Return [X, Y] of the center of cell containing provided text 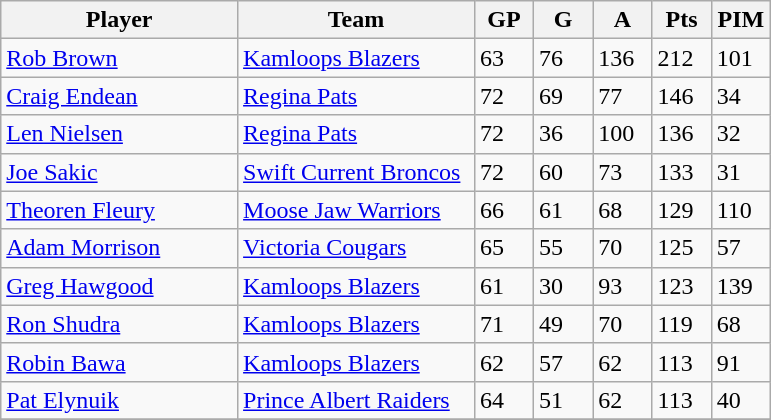
133 [682, 172]
Adam Morrison [120, 248]
40 [740, 400]
Player [120, 20]
69 [564, 96]
Prince Albert Raiders [356, 400]
146 [682, 96]
Robin Bawa [120, 362]
65 [504, 248]
Ron Shudra [120, 324]
GP [504, 20]
36 [564, 134]
119 [682, 324]
Pat Elynuik [120, 400]
34 [740, 96]
A [622, 20]
129 [682, 210]
49 [564, 324]
100 [622, 134]
G [564, 20]
212 [682, 58]
91 [740, 362]
76 [564, 58]
Rob Brown [120, 58]
71 [504, 324]
63 [504, 58]
Greg Hawgood [120, 286]
64 [504, 400]
125 [682, 248]
31 [740, 172]
73 [622, 172]
Swift Current Broncos [356, 172]
Joe Sakic [120, 172]
55 [564, 248]
101 [740, 58]
60 [564, 172]
Team [356, 20]
51 [564, 400]
139 [740, 286]
66 [504, 210]
32 [740, 134]
Len Nielsen [120, 134]
Pts [682, 20]
30 [564, 286]
77 [622, 96]
93 [622, 286]
123 [682, 286]
110 [740, 210]
Craig Endean [120, 96]
Moose Jaw Warriors [356, 210]
Theoren Fleury [120, 210]
Victoria Cougars [356, 248]
PIM [740, 20]
